Detect which cell encompasses the target text, then output its (X, Y) center coordinate. 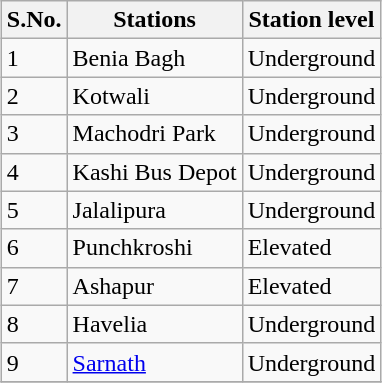
Ashapur (154, 286)
1 (34, 58)
8 (34, 324)
Machodri Park (154, 134)
5 (34, 210)
4 (34, 172)
Kotwali (154, 96)
Kashi Bus Depot (154, 172)
Stations (154, 20)
2 (34, 96)
Punchkroshi (154, 248)
S.No. (34, 20)
6 (34, 248)
Station level (312, 20)
Sarnath (154, 362)
7 (34, 286)
Jalalipura (154, 210)
Havelia (154, 324)
9 (34, 362)
Benia Bagh (154, 58)
3 (34, 134)
